Provide the [X, Y] coordinate of the cell's center where the given text is located.  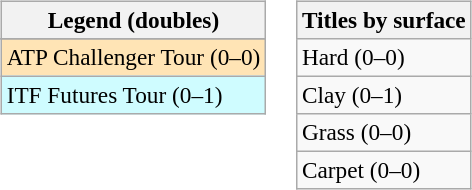
Hard (0–0) [384, 57]
Grass (0–0) [384, 133]
ITF Futures Tour (0–1) [133, 95]
Titles by surface [384, 20]
Legend (doubles) [133, 20]
Clay (0–1) [384, 95]
ATP Challenger Tour (0–0) [133, 57]
Carpet (0–0) [384, 171]
